Extract the [X, Y] coordinate from the center of the cell holding the provided text.  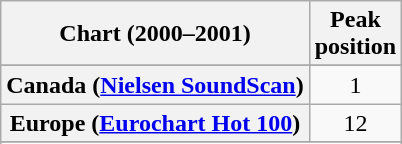
Peakposition [355, 34]
Europe (Eurochart Hot 100) [155, 123]
1 [355, 85]
Chart (2000–2001) [155, 34]
12 [355, 123]
Canada (Nielsen SoundScan) [155, 85]
